Pinpoint the cell where the given text exists, returning its [X, Y] midpoint coordinate. 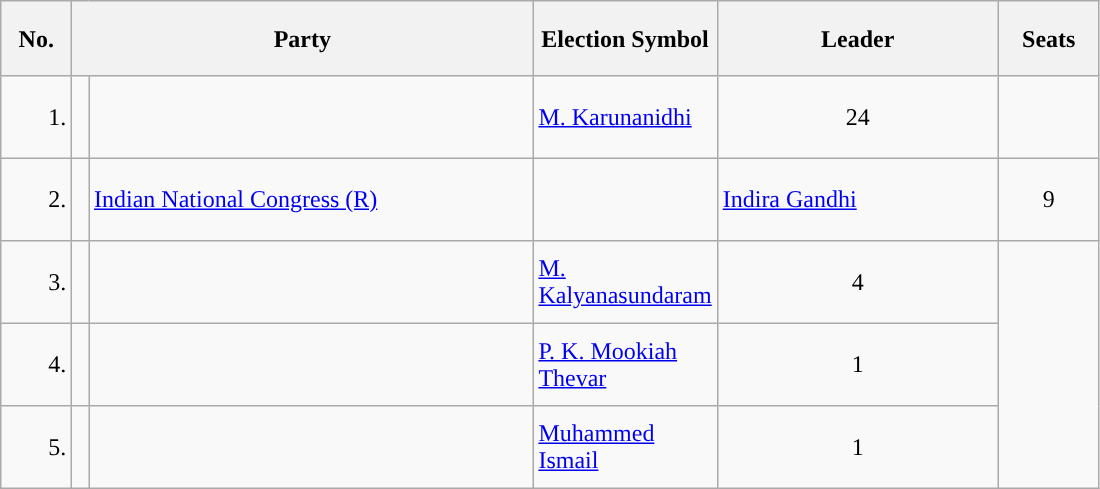
3. [36, 282]
Indian National Congress (R) [310, 199]
4. [36, 364]
5. [36, 447]
24 [858, 117]
1. [36, 117]
9 [1048, 199]
Indira Gandhi [858, 199]
Seats [1048, 38]
No. [36, 38]
M. Kalyanasundaram [625, 282]
Election Symbol [625, 38]
Party [302, 38]
Leader [858, 38]
P. K. Mookiah Thevar [625, 364]
4 [858, 282]
Muhammed Ismail [625, 447]
M. Karunanidhi [625, 117]
2. [36, 199]
